Provide the [X, Y] coordinate of the cell's center where the given text is located.  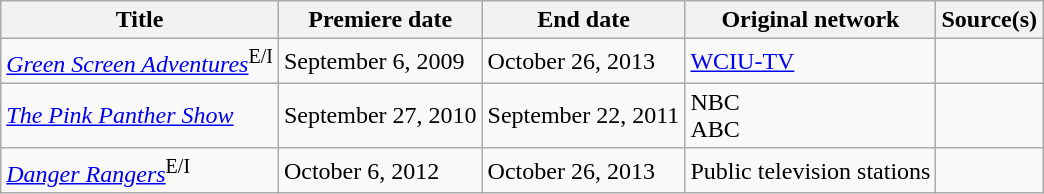
Danger RangersE/I [140, 170]
Original network [810, 20]
NBCABC [810, 116]
Public television stations [810, 170]
Green Screen AdventuresE/I [140, 62]
End date [584, 20]
The Pink Panther Show [140, 116]
September 6, 2009 [380, 62]
Source(s) [990, 20]
WCIU-TV [810, 62]
October 6, 2012 [380, 170]
September 27, 2010 [380, 116]
September 22, 2011 [584, 116]
Premiere date [380, 20]
Title [140, 20]
